For the text-containing cell, return its midpoint in (x, y) coordinate format. 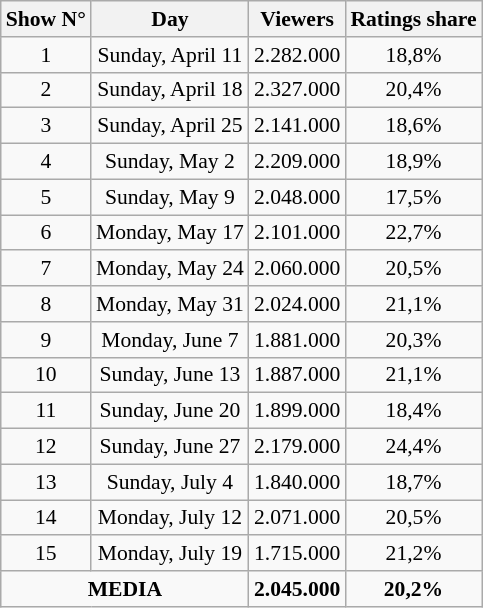
Show N° (46, 19)
1.715.000 (297, 554)
14 (46, 518)
2.060.000 (297, 269)
Monday, May 17 (170, 233)
2.071.000 (297, 518)
Monday, July 19 (170, 554)
5 (46, 197)
9 (46, 340)
24,4% (413, 447)
1 (46, 55)
4 (46, 162)
Monday, July 12 (170, 518)
Sunday, June 20 (170, 411)
17,5% (413, 197)
2.179.000 (297, 447)
22,7% (413, 233)
18,7% (413, 482)
Monday, June 7 (170, 340)
18,6% (413, 126)
Sunday, June 13 (170, 375)
2.327.000 (297, 90)
Sunday, June 27 (170, 447)
7 (46, 269)
1.881.000 (297, 340)
2.209.000 (297, 162)
8 (46, 304)
1.899.000 (297, 411)
18,8% (413, 55)
Sunday, July 4 (170, 482)
15 (46, 554)
1.840.000 (297, 482)
20,4% (413, 90)
Sunday, May 2 (170, 162)
1.887.000 (297, 375)
13 (46, 482)
3 (46, 126)
6 (46, 233)
2.282.000 (297, 55)
2.101.000 (297, 233)
Sunday, April 11 (170, 55)
18,4% (413, 411)
Monday, May 24 (170, 269)
Monday, May 31 (170, 304)
10 (46, 375)
2.024.000 (297, 304)
11 (46, 411)
MEDIA (125, 589)
21,2% (413, 554)
2 (46, 90)
2.048.000 (297, 197)
18,9% (413, 162)
Viewers (297, 19)
Ratings share (413, 19)
2.141.000 (297, 126)
Day (170, 19)
Sunday, May 9 (170, 197)
2.045.000 (297, 589)
Sunday, April 25 (170, 126)
20,3% (413, 340)
12 (46, 447)
Sunday, April 18 (170, 90)
20,2% (413, 589)
